Scan for the cell matching the given text and deliver its [X, Y] coordinate at center. 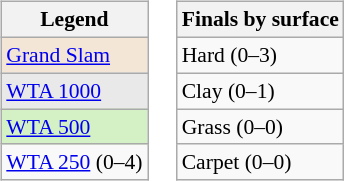
Hard (0–3) [260, 55]
Legend [74, 20]
Clay (0–1) [260, 91]
Carpet (0–0) [260, 162]
Grass (0–0) [260, 127]
WTA 1000 [74, 91]
Finals by surface [260, 20]
Grand Slam [74, 55]
WTA 500 [74, 127]
WTA 250 (0–4) [74, 162]
